Return the [X, Y] coordinate for the center point of the cell that contains the specified text.  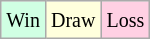
Loss [126, 20]
Win [24, 20]
Draw [72, 20]
